Determine the (x, y) coordinate at the center of the cell enclosing the given text.  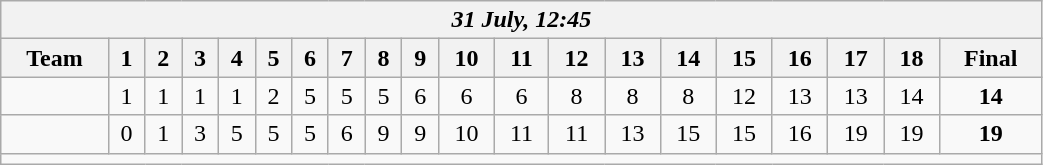
31 July, 12:45 (522, 20)
Final (990, 58)
Team (54, 58)
17 (856, 58)
4 (236, 58)
0 (126, 134)
7 (346, 58)
18 (912, 58)
